Find where the given text appears and provide that cell's center as (x, y) coordinate. 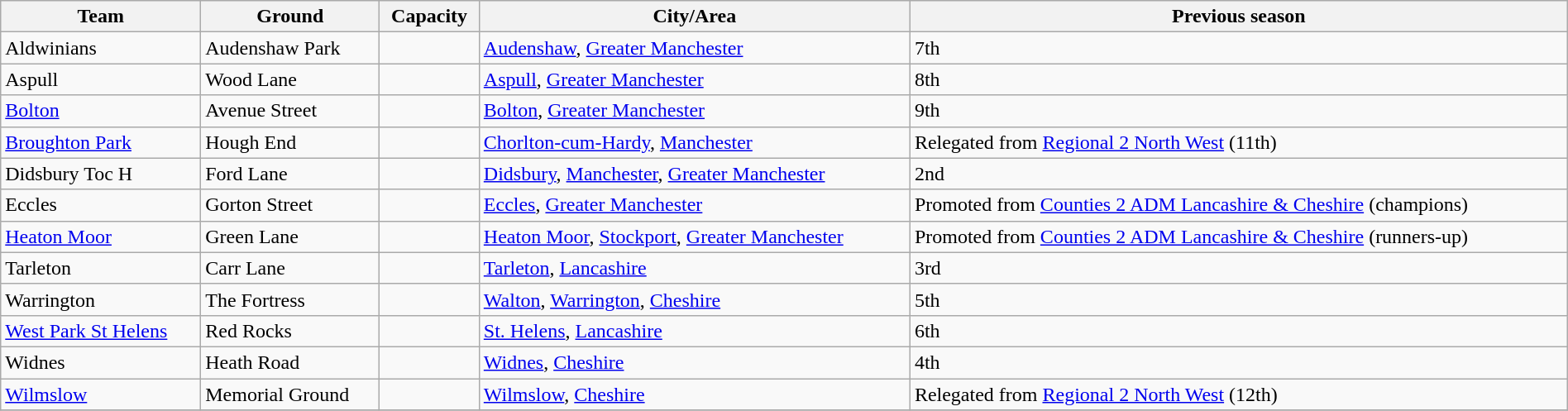
Broughton Park (101, 142)
9th (1239, 111)
Wood Lane (290, 79)
Warrington (101, 299)
4th (1239, 362)
Aspull, Greater Manchester (695, 79)
St. Helens, Lancashire (695, 331)
Eccles, Greater Manchester (695, 205)
Relegated from Regional 2 North West (12th) (1239, 394)
Wilmslow, Cheshire (695, 394)
The Fortress (290, 299)
Walton, Warrington, Cheshire (695, 299)
5th (1239, 299)
Hough End (290, 142)
Widnes (101, 362)
Didsbury, Manchester, Greater Manchester (695, 174)
City/Area (695, 17)
Audenshaw Park (290, 48)
Promoted from Counties 2 ADM Lancashire & Cheshire (runners-up) (1239, 237)
Tarleton, Lancashire (695, 268)
Heaton Moor, Stockport, Greater Manchester (695, 237)
8th (1239, 79)
2nd (1239, 174)
Carr Lane (290, 268)
Heaton Moor (101, 237)
Previous season (1239, 17)
Gorton Street (290, 205)
Tarleton (101, 268)
Bolton (101, 111)
Avenue Street (290, 111)
Relegated from Regional 2 North West (11th) (1239, 142)
Capacity (429, 17)
Red Rocks (290, 331)
Widnes, Cheshire (695, 362)
Aspull (101, 79)
Bolton, Greater Manchester (695, 111)
Heath Road (290, 362)
Ford Lane (290, 174)
West Park St Helens (101, 331)
3rd (1239, 268)
Promoted from Counties 2 ADM Lancashire & Cheshire (champions) (1239, 205)
Wilmslow (101, 394)
Team (101, 17)
7th (1239, 48)
Green Lane (290, 237)
Eccles (101, 205)
Ground (290, 17)
Chorlton-cum-Hardy, Manchester (695, 142)
Aldwinians (101, 48)
6th (1239, 331)
Audenshaw, Greater Manchester (695, 48)
Memorial Ground (290, 394)
Didsbury Toc H (101, 174)
